Locate the cell with the specified text and output its (x, y) center coordinate. 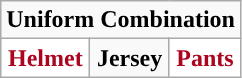
Pants (204, 58)
Jersey (130, 58)
Helmet (46, 58)
Uniform Combination (121, 20)
